Pinpoint the cell where the given text exists, returning its [x, y] midpoint coordinate. 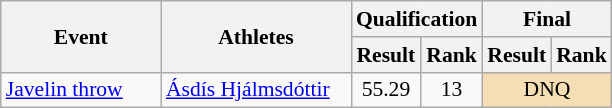
Qualification [416, 19]
Event [81, 36]
DNQ [546, 90]
Final [546, 19]
Ásdís Hjálmsdóttir [256, 90]
13 [452, 90]
Javelin throw [81, 90]
Athletes [256, 36]
55.29 [386, 90]
